Pinpoint the cell where the given text exists, returning its [x, y] midpoint coordinate. 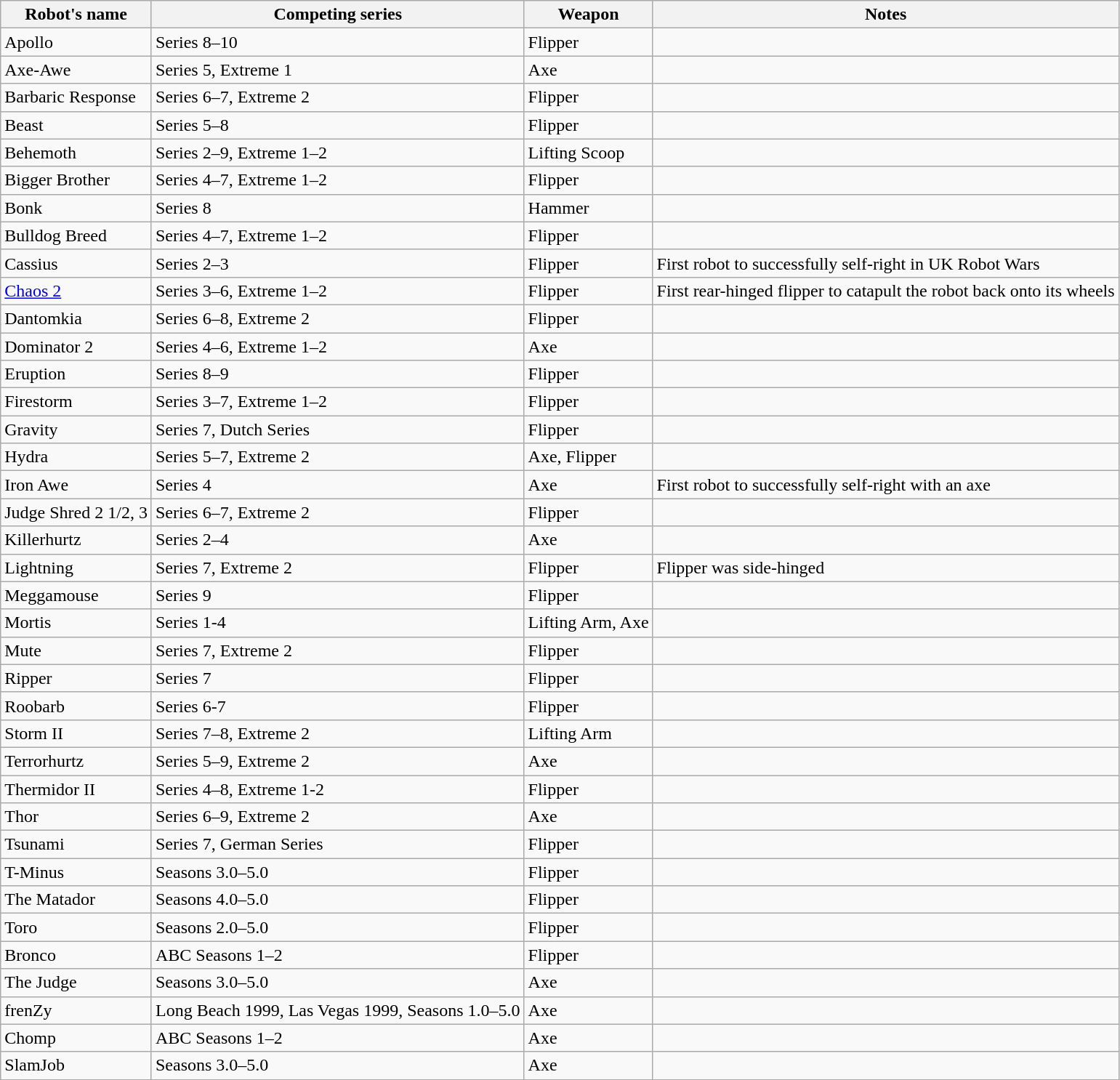
Meggamouse [76, 595]
Tsunami [76, 845]
Judge Shred 2 1/2, 3 [76, 512]
Thermidor II [76, 789]
Series 8 [337, 208]
Series 2–4 [337, 540]
Apollo [76, 42]
Robot's name [76, 15]
Behemoth [76, 153]
Series 3–7, Extreme 1–2 [337, 402]
Lifting Scoop [589, 153]
T-Minus [76, 872]
Hydra [76, 457]
Chaos 2 [76, 291]
Iron Awe [76, 485]
Chomp [76, 1038]
Series 9 [337, 595]
Series 7–8, Extreme 2 [337, 733]
Series 5, Extreme 1 [337, 70]
Series 2–9, Extreme 1–2 [337, 153]
Series 5–7, Extreme 2 [337, 457]
Barbaric Response [76, 97]
Killerhurtz [76, 540]
Seasons 4.0–5.0 [337, 900]
Series 8–10 [337, 42]
Series 4–6, Extreme 1–2 [337, 347]
Seasons 2.0–5.0 [337, 927]
Firestorm [76, 402]
Lifting Arm, Axe [589, 623]
Series 7, Dutch Series [337, 430]
Series 6–8, Extreme 2 [337, 318]
Beast [76, 125]
Thor [76, 817]
Series 4 [337, 485]
Gravity [76, 430]
Toro [76, 927]
Competing series [337, 15]
Bulldog Breed [76, 235]
Series 7 [337, 678]
Lifting Arm [589, 733]
Terrorhurtz [76, 761]
First rear-hinged flipper to catapult the robot back onto its wheels [885, 291]
Axe-Awe [76, 70]
Weapon [589, 15]
Flipper was side-hinged [885, 568]
Storm II [76, 733]
Roobarb [76, 706]
First robot to successfully self-right in UK Robot Wars [885, 263]
Series 3–6, Extreme 1–2 [337, 291]
The Matador [76, 900]
Mortis [76, 623]
Mute [76, 650]
Series 6-7 [337, 706]
Lightning [76, 568]
Hammer [589, 208]
Notes [885, 15]
Series 6–9, Extreme 2 [337, 817]
Series 5–8 [337, 125]
First robot to successfully self-right with an axe [885, 485]
Series 8–9 [337, 374]
Bonk [76, 208]
Series 2–3 [337, 263]
Series 1-4 [337, 623]
Axe, Flipper [589, 457]
Long Beach 1999, Las Vegas 1999, Seasons 1.0–5.0 [337, 1010]
Cassius [76, 263]
Series 4–8, Extreme 1-2 [337, 789]
SlamJob [76, 1065]
Series 7, German Series [337, 845]
Dantomkia [76, 318]
Dominator 2 [76, 347]
Bronco [76, 955]
Eruption [76, 374]
Bigger Brother [76, 180]
Series 5–9, Extreme 2 [337, 761]
The Judge [76, 983]
frenZy [76, 1010]
Ripper [76, 678]
